Scan for the cell matching the given text and deliver its [X, Y] coordinate at center. 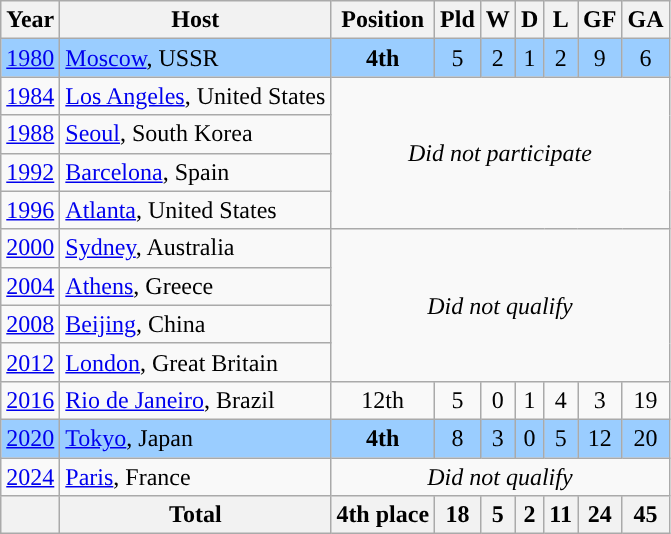
Host [196, 20]
Rio de Janeiro, Brazil [196, 400]
9 [600, 58]
4 [561, 400]
Los Angeles, United States [196, 96]
2008 [30, 324]
Beijing, China [196, 324]
1996 [30, 210]
Barcelona, Spain [196, 172]
Pld [458, 20]
1984 [30, 96]
London, Great Britain [196, 362]
2004 [30, 286]
45 [646, 515]
GF [600, 20]
GA [646, 20]
Did not participate [500, 153]
12 [600, 438]
20 [646, 438]
1988 [30, 134]
Seoul, South Korea [196, 134]
11 [561, 515]
19 [646, 400]
18 [458, 515]
2024 [30, 477]
Moscow, USSR [196, 58]
2012 [30, 362]
Year [30, 20]
1992 [30, 172]
L [561, 20]
24 [600, 515]
D [529, 20]
12th [383, 400]
Sydney, Australia [196, 248]
Paris, France [196, 477]
2000 [30, 248]
8 [458, 438]
6 [646, 58]
Position [383, 20]
2016 [30, 400]
Total [196, 515]
1980 [30, 58]
4th place [383, 515]
2020 [30, 438]
Tokyo, Japan [196, 438]
W [498, 20]
Athens, Greece [196, 286]
Atlanta, United States [196, 210]
